Determine the [X, Y] coordinate at the center of the cell enclosing the given text.  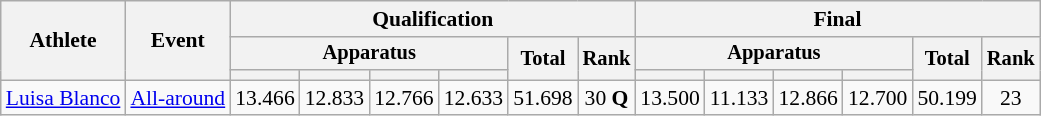
All-around [178, 98]
51.698 [542, 98]
30 Q [607, 98]
12.633 [474, 98]
12.866 [808, 98]
13.500 [670, 98]
13.466 [264, 98]
50.199 [946, 98]
Athlete [64, 40]
12.833 [334, 98]
23 [1011, 98]
12.766 [404, 98]
Event [178, 40]
12.700 [878, 98]
Qualification [432, 19]
11.133 [740, 98]
Final [837, 19]
Luisa Blanco [64, 98]
